Identify which cell holds the provided text, then report its [X, Y] central coordinate. 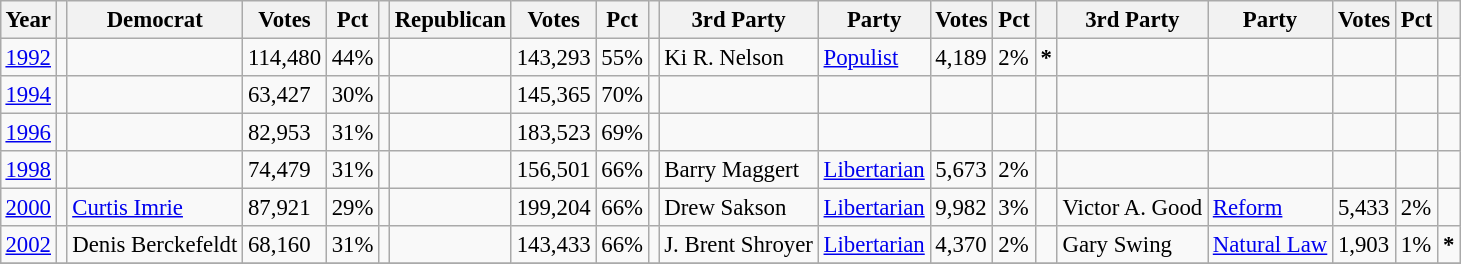
82,953 [285, 133]
Victor A. Good [1132, 208]
5,433 [1364, 208]
Reform [1270, 208]
1998 [28, 170]
1994 [28, 95]
2002 [28, 245]
Year [28, 20]
J. Brent Shroyer [738, 245]
Populist [874, 57]
Republican [450, 20]
156,501 [554, 170]
Natural Law [1270, 245]
Curtis Imrie [155, 208]
68,160 [285, 245]
199,204 [554, 208]
3% [1014, 208]
30% [352, 95]
1992 [28, 57]
69% [622, 133]
Democrat [155, 20]
1996 [28, 133]
183,523 [554, 133]
143,433 [554, 245]
70% [622, 95]
143,293 [554, 57]
55% [622, 57]
1% [1417, 245]
4,189 [962, 57]
9,982 [962, 208]
29% [352, 208]
Denis Berckefeldt [155, 245]
5,673 [962, 170]
2000 [28, 208]
87,921 [285, 208]
44% [352, 57]
1,903 [1364, 245]
63,427 [285, 95]
Ki R. Nelson [738, 57]
4,370 [962, 245]
114,480 [285, 57]
Drew Sakson [738, 208]
Barry Maggert [738, 170]
Gary Swing [1132, 245]
74,479 [285, 170]
145,365 [554, 95]
